Find where the given text appears and provide that cell's center as [x, y] coordinate. 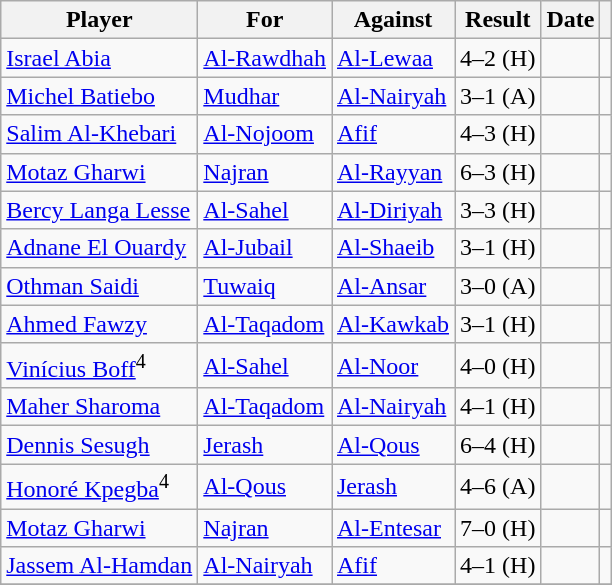
Al-Entesar [394, 528]
6–4 (H) [498, 445]
3–1 (A) [498, 96]
Israel Abia [100, 58]
Maher Sharoma [100, 407]
Mudhar [265, 96]
4–3 (H) [498, 134]
Othman Saidi [100, 286]
Al-Kawkab [394, 324]
4–0 (H) [498, 366]
4–6 (A) [498, 486]
Bercy Langa Lesse [100, 210]
Al-Nojoom [265, 134]
6–3 (H) [498, 172]
Honoré Kpegba4 [100, 486]
7–0 (H) [498, 528]
Michel Batiebo [100, 96]
3–0 (A) [498, 286]
Ahmed Fawzy [100, 324]
Al-Noor [394, 366]
Al-Jubail [265, 248]
3–3 (H) [498, 210]
Al-Diriyah [394, 210]
Adnane El Ouardy [100, 248]
Vinícius Boff4 [100, 366]
4–2 (H) [498, 58]
Jassem Al-Hamdan [100, 566]
Al-Rawdhah [265, 58]
Tuwaiq [265, 286]
Al-Ansar [394, 286]
For [265, 20]
Al-Rayyan [394, 172]
Dennis Sesugh [100, 445]
Al-Shaeib [394, 248]
Player [100, 20]
Against [394, 20]
Al-Lewaa [394, 58]
Date [570, 20]
Result [498, 20]
Salim Al-Khebari [100, 134]
